Return (X, Y) of the center of cell containing provided text 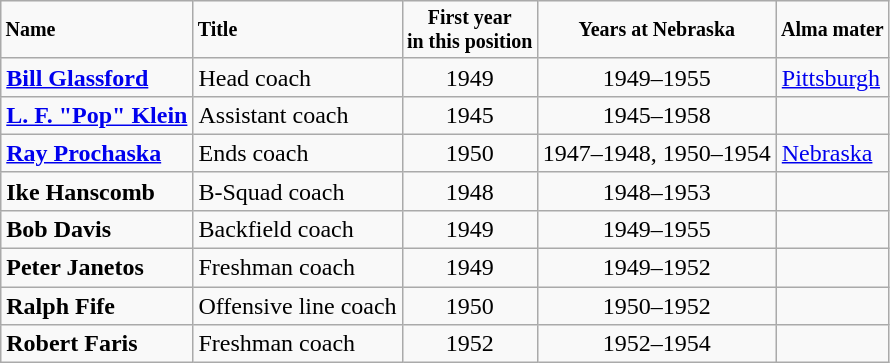
Ike Hanscomb (97, 191)
Years at Nebraska (656, 30)
B-Squad coach (298, 191)
Ends coach (298, 153)
1945 (470, 115)
Peter Janetos (97, 268)
1949–1952 (656, 268)
Offensive line coach (298, 306)
1952 (470, 344)
Robert Faris (97, 344)
Assistant coach (298, 115)
1952–1954 (656, 344)
1945–1958 (656, 115)
Ralph Fife (97, 306)
Nebraska (832, 153)
1950–1952 (656, 306)
Pittsburgh (832, 77)
1947–1948, 1950–1954 (656, 153)
L. F. "Pop" Klein (97, 115)
1948 (470, 191)
Alma mater (832, 30)
Ray Prochaska (97, 153)
1948–1953 (656, 191)
Bob Davis (97, 229)
Bill Glassford (97, 77)
Head coach (298, 77)
Title (298, 30)
Name (97, 30)
Backfield coach (298, 229)
First yearin this position (470, 30)
